Determine the (X, Y) coordinate at the center of the cell enclosing the given text.  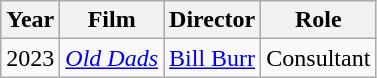
Consultant (318, 58)
Bill Burr (212, 58)
Year (30, 20)
Old Dads (112, 58)
Film (112, 20)
2023 (30, 58)
Role (318, 20)
Director (212, 20)
